Provide the [X, Y] coordinate of the cell's center where the given text is located.  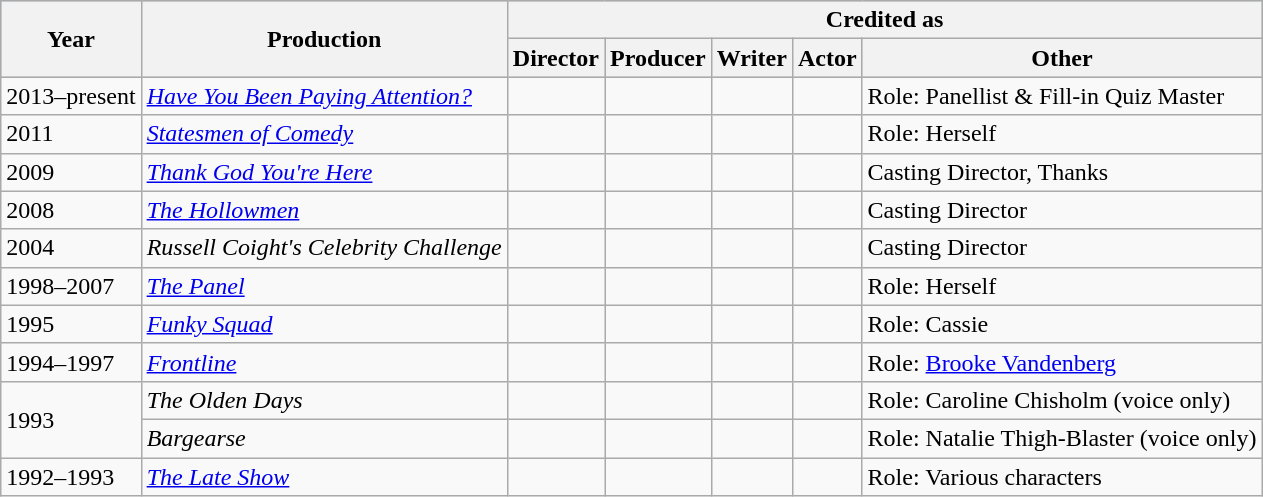
Role: Various characters [1062, 477]
Director [556, 58]
Credited as [884, 20]
Role: Brooke Vandenberg [1062, 362]
2011 [71, 134]
Statesmen of Comedy [324, 134]
Other [1062, 58]
Funky Squad [324, 324]
1994–1997 [71, 362]
Have You Been Paying Attention? [324, 96]
1993 [71, 419]
The Panel [324, 286]
Production [324, 39]
1998–2007 [71, 286]
2009 [71, 172]
2004 [71, 248]
Role: Panellist & Fill-in Quiz Master [1062, 96]
Actor [827, 58]
Producer [658, 58]
Frontline [324, 362]
Year [71, 39]
Casting Director, Thanks [1062, 172]
The Hollowmen [324, 210]
Bargearse [324, 438]
Russell Coight's Celebrity Challenge [324, 248]
2013–present [71, 96]
1995 [71, 324]
1992–1993 [71, 477]
Role: Cassie [1062, 324]
Writer [752, 58]
Thank God You're Here [324, 172]
Role: Natalie Thigh-Blaster (voice only) [1062, 438]
2008 [71, 210]
The Olden Days [324, 400]
Role: Caroline Chisholm (voice only) [1062, 400]
The Late Show [324, 477]
